Pinpoint the cell where the given text exists, returning its [x, y] midpoint coordinate. 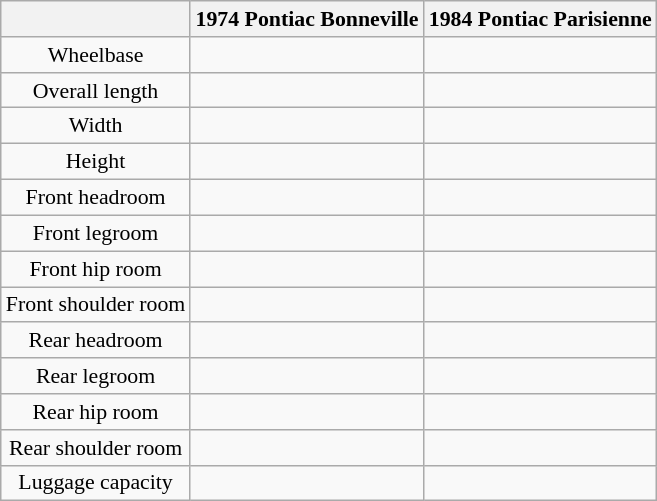
Front legroom [96, 233]
1974 Pontiac Bonneville [306, 18]
Overall length [96, 90]
Luggage capacity [96, 483]
Width [96, 125]
Rear shoulder room [96, 447]
Front headroom [96, 197]
Rear headroom [96, 340]
Wheelbase [96, 54]
Height [96, 161]
1984 Pontiac Parisienne [540, 18]
Front hip room [96, 268]
Front shoulder room [96, 304]
Rear hip room [96, 411]
Rear legroom [96, 375]
